Return [X, Y] of the center of cell containing provided text 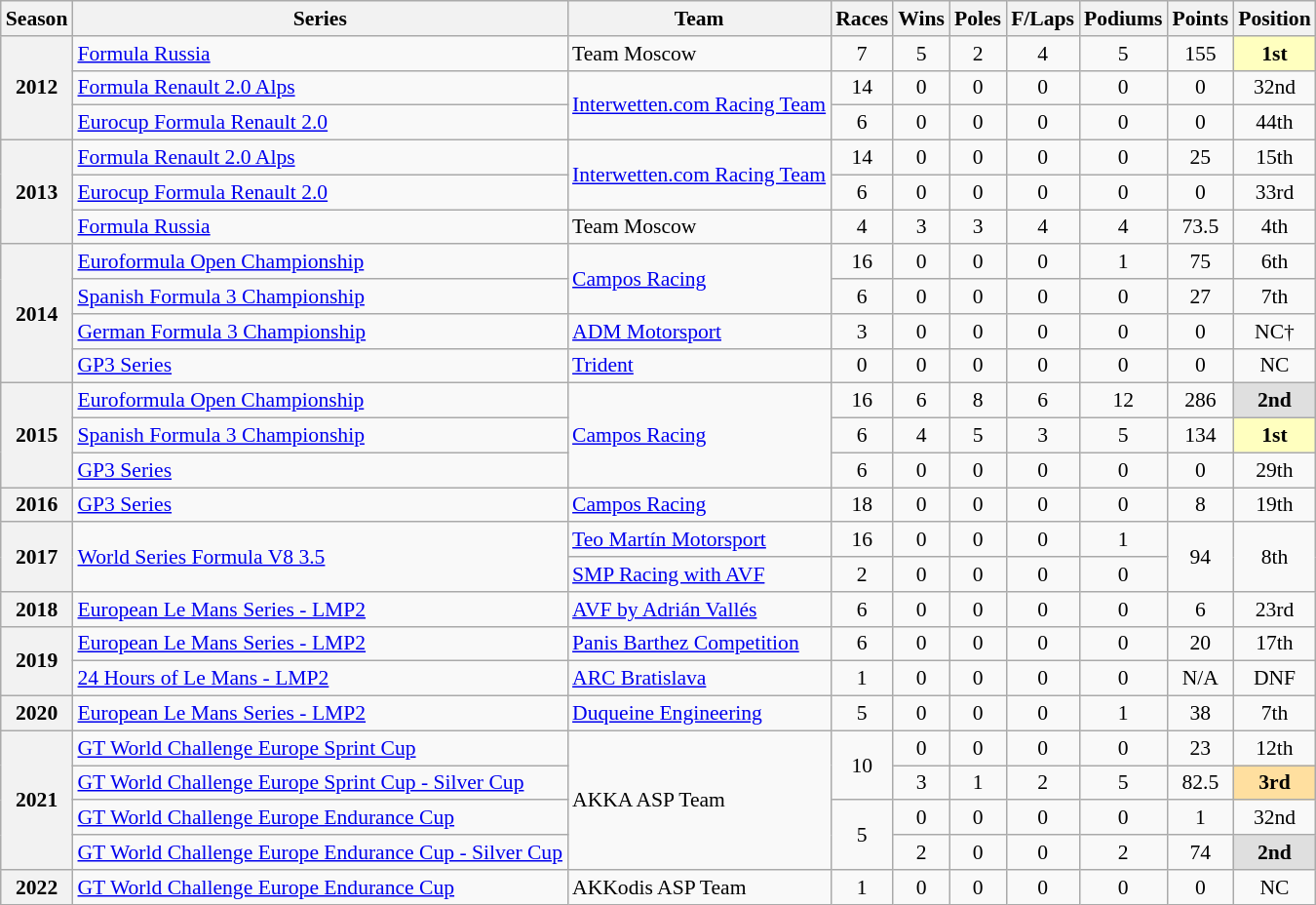
Poles [978, 19]
12th [1274, 748]
44th [1274, 123]
10 [862, 765]
6th [1274, 262]
24 Hours of Le Mans - LMP2 [320, 679]
73.5 [1201, 227]
F/Laps [1043, 19]
Teo Martín Motorsport [699, 540]
2012 [37, 88]
German Formula 3 Championship [320, 332]
2015 [37, 435]
Position [1274, 19]
2016 [37, 505]
25 [1201, 158]
AKKodis ASP Team [699, 887]
286 [1201, 401]
12 [1123, 401]
82.5 [1201, 783]
Season [37, 19]
Points [1201, 19]
7 [862, 54]
SMP Racing with AVF [699, 574]
Podiums [1123, 19]
4th [1274, 227]
Wins [921, 19]
GT World Challenge Europe Endurance Cup - Silver Cup [320, 852]
Trident [699, 366]
Team [699, 19]
AKKA ASP Team [699, 800]
DNF [1274, 679]
2018 [37, 610]
Duqueine Engineering [699, 714]
ARC Bratislava [699, 679]
2019 [37, 661]
World Series Formula V8 3.5 [320, 558]
75 [1201, 262]
27 [1201, 296]
23 [1201, 748]
8th [1274, 558]
NC† [1274, 332]
2021 [37, 800]
3rd [1274, 783]
2022 [37, 887]
20 [1201, 644]
155 [1201, 54]
2020 [37, 714]
19th [1274, 505]
17th [1274, 644]
15th [1274, 158]
23rd [1274, 610]
2013 [37, 193]
134 [1201, 436]
74 [1201, 852]
2017 [37, 558]
GT World Challenge Europe Sprint Cup [320, 748]
Races [862, 19]
AVF by Adrián Vallés [699, 610]
94 [1201, 558]
Panis Barthez Competition [699, 644]
29th [1274, 470]
2014 [37, 314]
Series [320, 19]
ADM Motorsport [699, 332]
GT World Challenge Europe Sprint Cup - Silver Cup [320, 783]
38 [1201, 714]
18 [862, 505]
N/A [1201, 679]
33rd [1274, 192]
